Return the [x, y] coordinate for the center point of the cell that contains the specified text.  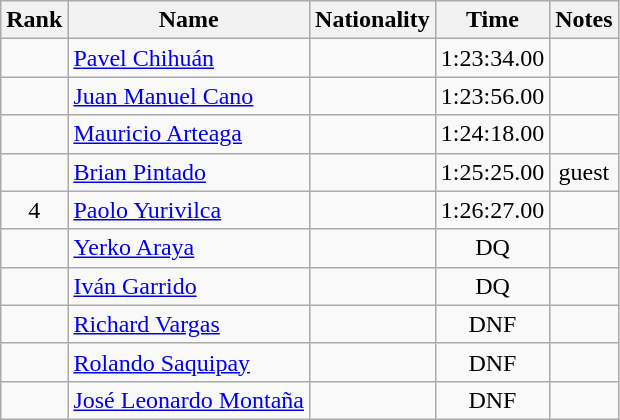
1:23:34.00 [492, 58]
Richard Vargas [189, 324]
Time [492, 20]
Juan Manuel Cano [189, 96]
Brian Pintado [189, 172]
Yerko Araya [189, 248]
Iván Garrido [189, 286]
Name [189, 20]
Rolando Saquipay [189, 362]
1:25:25.00 [492, 172]
1:23:56.00 [492, 96]
Rank [34, 20]
1:24:18.00 [492, 134]
Mauricio Arteaga [189, 134]
1:26:27.00 [492, 210]
Paolo Yurivilca [189, 210]
guest [584, 172]
4 [34, 210]
Notes [584, 20]
José Leonardo Montaña [189, 400]
Nationality [373, 20]
Pavel Chihuán [189, 58]
